Capture the cell that displays the provided text and extract its [x, y] central coordinate. 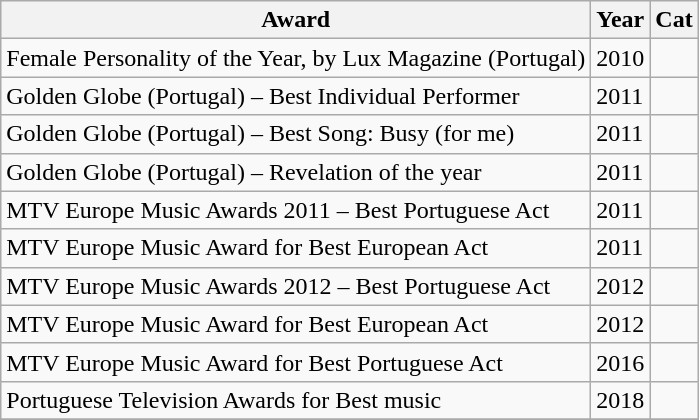
Golden Globe (Portugal) – Best Song: Busy (for me) [296, 134]
Award [296, 20]
MTV Europe Music Award for Best Portuguese Act [296, 362]
Cat [674, 20]
MTV Europe Music Awards 2011 – Best Portuguese Act [296, 210]
Year [620, 20]
2018 [620, 400]
Female Personality of the Year, by Lux Magazine (Portugal) [296, 58]
Golden Globe (Portugal) – Best Individual Performer [296, 96]
2016 [620, 362]
MTV Europe Music Awards 2012 – Best Portuguese Act [296, 286]
2010 [620, 58]
Portuguese Television Awards for Best music [296, 400]
Golden Globe (Portugal) – Revelation of the year [296, 172]
